Output the [x, y] coordinate of the center of the cell containing the given text.  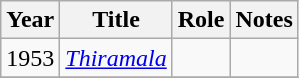
1953 [30, 58]
Thiramala [116, 58]
Role [201, 20]
Title [116, 20]
Year [30, 20]
Notes [264, 20]
